Provide the [X, Y] coordinate of the cell's center where the given text is located.  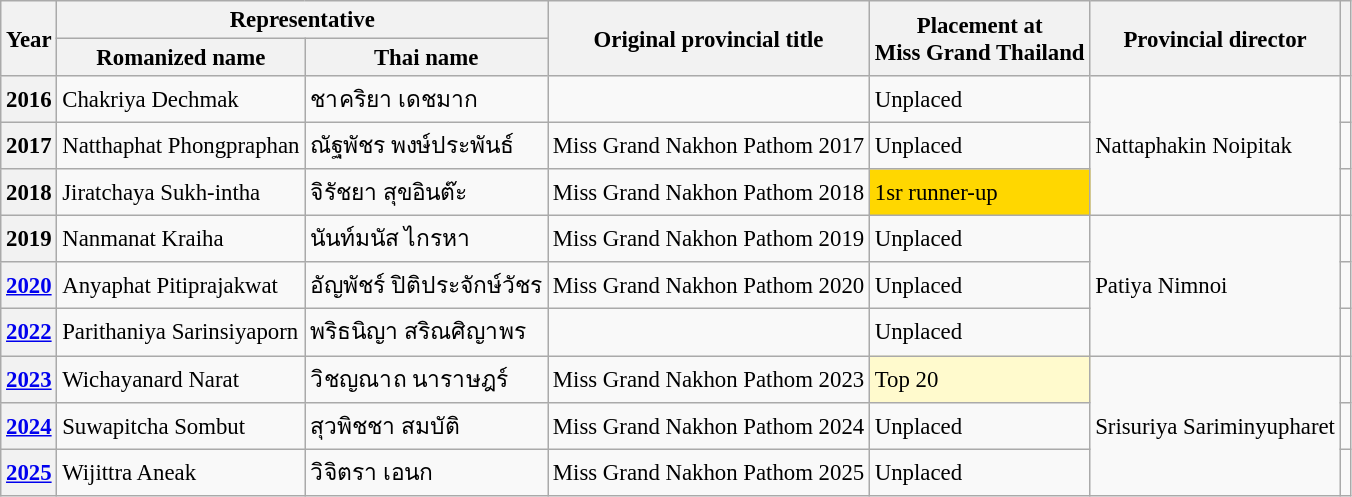
Miss Grand Nakhon Pathom 2017 [709, 146]
Chakriya Dechmak [181, 100]
อัญพัชร์ ปิติประจักษ์วัชร [426, 286]
Thai name [426, 58]
Miss Grand Nakhon Pathom 2023 [709, 380]
2016 [29, 100]
Nanmanat Kraiha [181, 240]
Jiratchaya Sukh-intha [181, 192]
Nattaphakin Noipitak [1215, 146]
1sr runner-up [979, 192]
2020 [29, 286]
2018 [29, 192]
Miss Grand Nakhon Pathom 2024 [709, 426]
วิจิตรา เอนก [426, 472]
Miss Grand Nakhon Pathom 2019 [709, 240]
ณัฐพัชร พงษ์ประพันธ์ [426, 146]
Original provincial title [709, 38]
พริธนิญา สริณศิญาพร [426, 332]
2019 [29, 240]
Romanized name [181, 58]
2022 [29, 332]
Miss Grand Nakhon Pathom 2020 [709, 286]
Suwapitcha Sombut [181, 426]
2023 [29, 380]
2017 [29, 146]
นันท์มนัส ไกรหา [426, 240]
Placement atMiss Grand Thailand [979, 38]
Parithaniya Sarinsiyaporn [181, 332]
Anyaphat Pitiprajakwat [181, 286]
Wijittra Aneak [181, 472]
จิรัชยา สุขอินต๊ะ [426, 192]
Provincial director [1215, 38]
Miss Grand Nakhon Pathom 2018 [709, 192]
วิชญณาถ นาราษฎร์ [426, 380]
Year [29, 38]
2024 [29, 426]
สุวพิชชา สมบัติ [426, 426]
Miss Grand Nakhon Pathom 2025 [709, 472]
Natthaphat Phongpraphan [181, 146]
Patiya Nimnoi [1215, 286]
Top 20 [979, 380]
2025 [29, 472]
Representative [302, 20]
Srisuriya Sariminyupharet [1215, 426]
Wichayanard Narat [181, 380]
ชาคริยา เดชมาก [426, 100]
